Locate the cell with the specified text and output its [x, y] center coordinate. 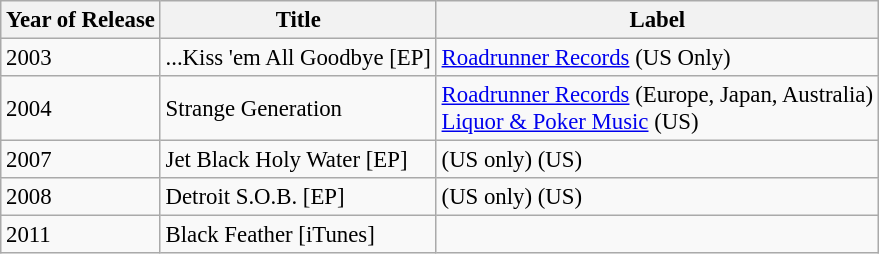
Roadrunner Records (Europe, Japan, Australia)Liquor & Poker Music (US) [657, 108]
Label [657, 20]
Roadrunner Records (US Only) [657, 58]
...Kiss 'em All Goodbye [EP] [298, 58]
Black Feather [iTunes] [298, 235]
2011 [80, 235]
2008 [80, 197]
Year of Release [80, 20]
2007 [80, 160]
Strange Generation [298, 108]
2004 [80, 108]
Detroit S.O.B. [EP] [298, 197]
Jet Black Holy Water [EP] [298, 160]
Title [298, 20]
2003 [80, 58]
